Output the (X, Y) coordinate of the center of the cell containing the given text.  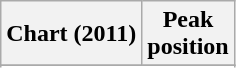
Peakposition (188, 34)
Chart (2011) (72, 34)
